Output the (x, y) coordinate of the center of the cell containing the given text.  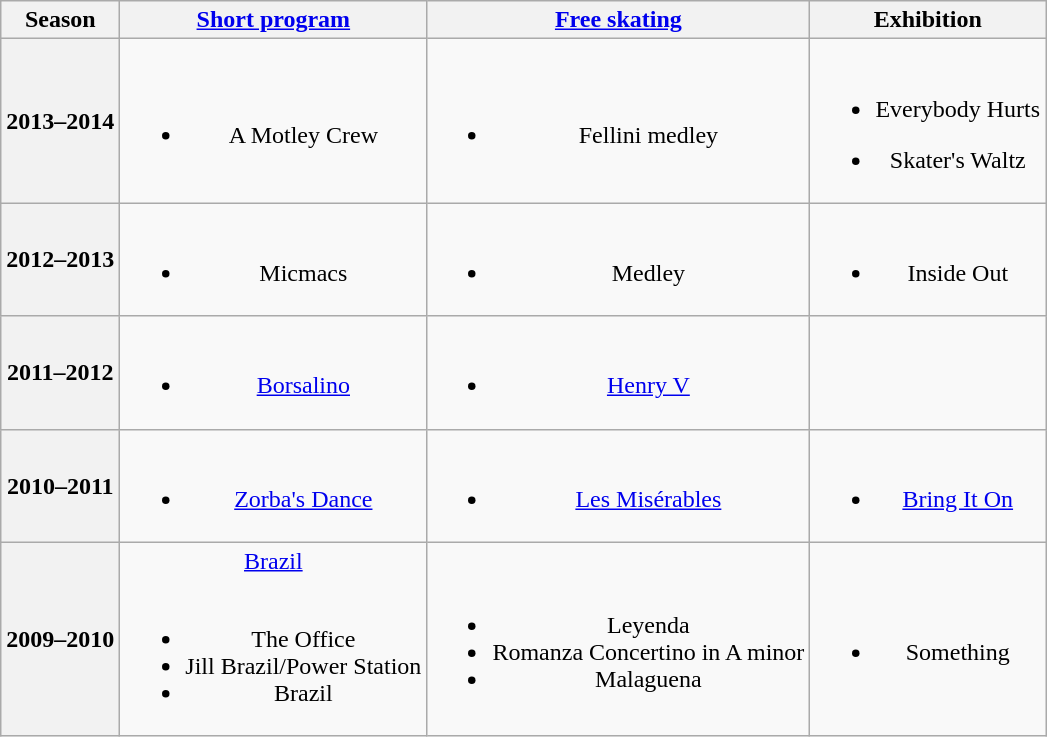
Micmacs (274, 260)
A Motley Crew (274, 121)
Zorba's Dance (274, 486)
Season (60, 20)
Free skating (618, 20)
Inside Out (928, 260)
2009–2010 (60, 639)
Leyenda Romanza Concertino in A minorMalaguena (618, 639)
2011–2012 (60, 372)
Bring It On (928, 486)
Brazil The OfficeJill Brazil/Power StationBrazil (274, 639)
2010–2011 (60, 486)
Medley (618, 260)
Everybody Hurts Skater's Waltz (928, 121)
Henry V (618, 372)
2013–2014 (60, 121)
2012–2013 (60, 260)
Exhibition (928, 20)
Borsalino (274, 372)
Something (928, 639)
Fellini medley (618, 121)
Short program (274, 20)
Les Misérables (618, 486)
